Search for the cell housing the specified text and yield its [x, y] center coordinate. 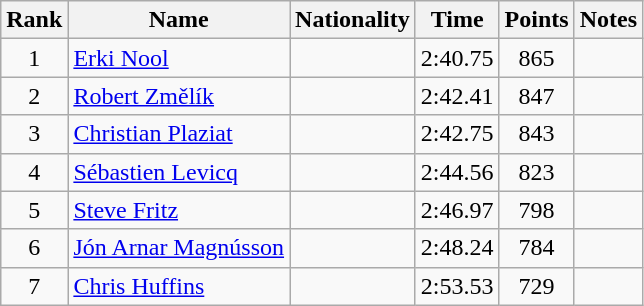
Erki Nool [179, 58]
784 [536, 248]
1 [34, 58]
729 [536, 286]
Robert Změlík [179, 96]
Rank [34, 20]
865 [536, 58]
823 [536, 172]
Points [536, 20]
Name [179, 20]
843 [536, 134]
7 [34, 286]
Time [457, 20]
2:44.56 [457, 172]
2:42.41 [457, 96]
3 [34, 134]
2:42.75 [457, 134]
2:46.97 [457, 210]
Chris Huffins [179, 286]
2:40.75 [457, 58]
847 [536, 96]
2:48.24 [457, 248]
Christian Plaziat [179, 134]
4 [34, 172]
Jón Arnar Magnússon [179, 248]
798 [536, 210]
Notes [608, 20]
Steve Fritz [179, 210]
6 [34, 248]
2:53.53 [457, 286]
Nationality [353, 20]
5 [34, 210]
2 [34, 96]
Sébastien Levicq [179, 172]
